Return the (x, y) coordinate for the center point of the cell that contains the specified text.  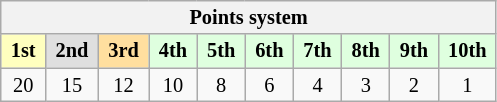
6th (269, 51)
9th (414, 51)
10 (173, 85)
10th (467, 51)
3 (366, 85)
1 (467, 85)
2 (414, 85)
Points system (249, 17)
12 (123, 85)
20 (24, 85)
4 (317, 85)
4th (173, 51)
5th (221, 51)
7th (317, 51)
15 (72, 85)
1st (24, 51)
6 (269, 85)
8th (366, 51)
8 (221, 85)
3rd (123, 51)
2nd (72, 51)
